Output the [X, Y] coordinate of the center of the cell containing the given text.  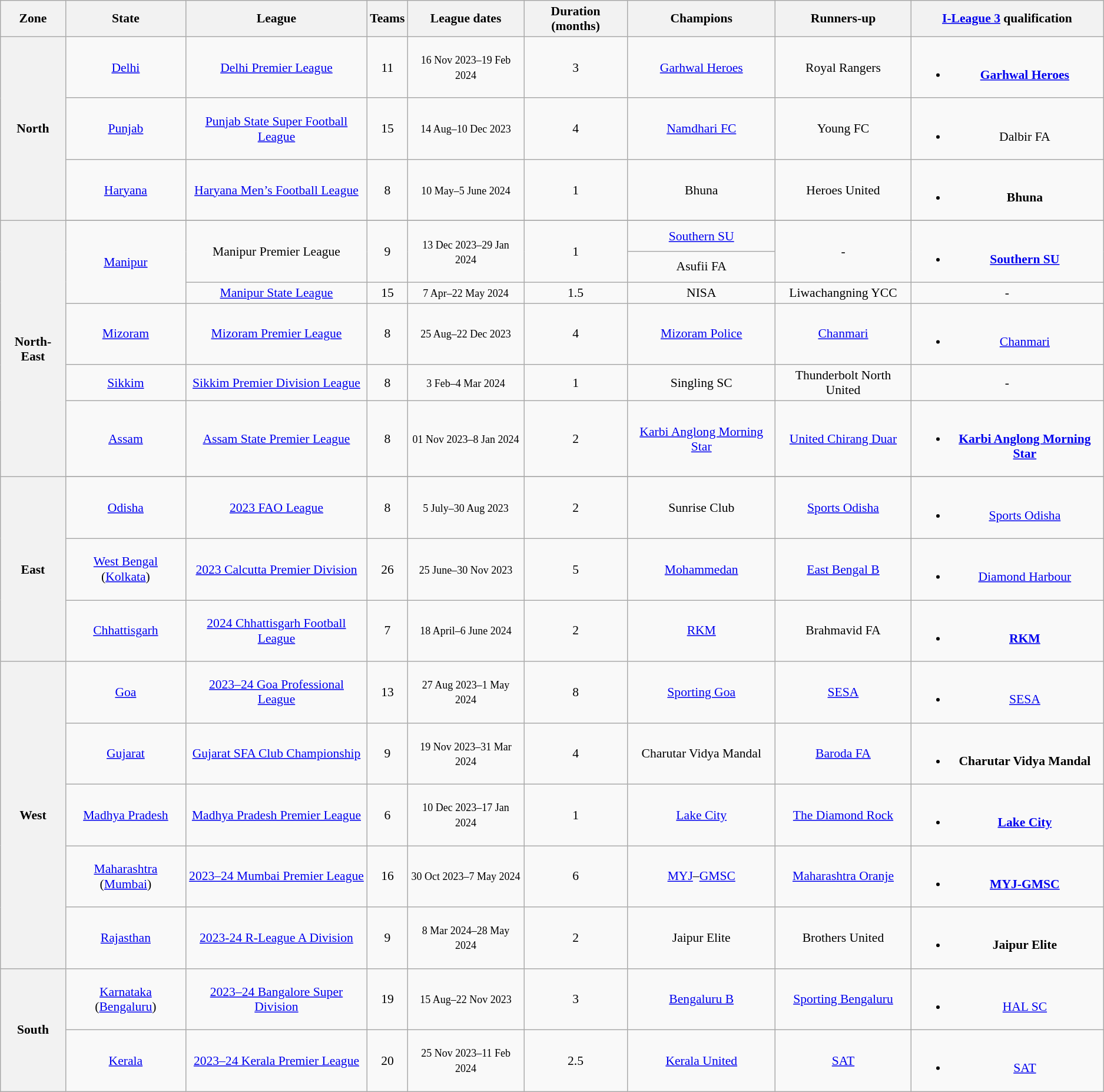
2023–24 Goa Professional League [277, 692]
Kerala [126, 1061]
2023 Calcutta Premier Division [277, 570]
Chhattisgarh [126, 631]
16 [387, 876]
2023 FAO League [277, 508]
16 Nov 2023–19 Feb 2024 [466, 67]
Brahmavid FA [843, 631]
Odisha [126, 508]
Asufii FA [702, 267]
The Diamond Rock [843, 815]
5 [576, 570]
2023–24 Kerala Premier League [277, 1061]
Champions [702, 19]
11 [387, 67]
Royal Rangers [843, 67]
1.5 [576, 293]
2023–24 Mumbai Premier League [277, 876]
25 Nov 2023–11 Feb 2024 [466, 1061]
7 [387, 631]
13 [387, 692]
Bengaluru B [702, 1000]
3 Feb–4 Mar 2024 [466, 383]
Sunrise Club [702, 508]
Rajasthan [126, 938]
Gujarat SFA Club Championship [277, 753]
Thunderbolt North United [843, 383]
Sikkim [126, 383]
2023-24 R-League A Division [277, 938]
NISA [702, 293]
West Bengal (Kolkata) [126, 570]
2.5 [576, 1061]
East [33, 569]
League dates [466, 19]
Assam State Premier League [277, 439]
Teams [387, 19]
Delhi [126, 67]
30 Oct 2023–7 May 2024 [466, 876]
Sikkim Premier Division League [277, 383]
Manipur Premier League [277, 252]
Namdhari FC [702, 129]
2023–24 Bangalore Super Division [277, 1000]
Singling SC [702, 383]
Maharashtra (Mumbai) [126, 876]
Brothers United [843, 938]
Madhya Pradesh Premier League [277, 815]
League [277, 19]
Liwachangning YCC [843, 293]
27 Aug 2023–1 May 2024 [466, 692]
Haryana [126, 190]
I-League 3 qualification [1007, 19]
Mizoram [126, 334]
15 Aug–22 Nov 2023 [466, 1000]
Manipur [126, 262]
Zone [33, 19]
Baroda FA [843, 753]
West [33, 815]
25 Aug–22 Dec 2023 [466, 334]
Maharashtra Oranje [843, 876]
Gujarat [126, 753]
19 [387, 1000]
01 Nov 2023–8 Jan 2024 [466, 439]
25 June–30 Nov 2023 [466, 570]
Diamond Harbour [1007, 570]
Haryana Men’s Football League [277, 190]
20 [387, 1061]
Assam [126, 439]
Punjab State Super Football League [277, 129]
Manipur State League [277, 293]
Dalbir FA [1007, 129]
State [126, 19]
North [33, 128]
19 Nov 2023–31 Mar 2024 [466, 753]
Madhya Pradesh [126, 815]
8 Mar 2024–28 May 2024 [466, 938]
MYJ-GMSC [1007, 876]
26 [387, 570]
North-East [33, 349]
Young FC [843, 129]
Sporting Bengaluru [843, 1000]
7 Apr–22 May 2024 [466, 293]
18 April–6 June 2024 [466, 631]
United Chirang Duar [843, 439]
Mohammedan [702, 570]
Goa [126, 692]
Punjab [126, 129]
Sporting Goa [702, 692]
Kerala United [702, 1061]
13 Dec 2023–29 Jan 2024 [466, 252]
Delhi Premier League [277, 67]
Duration (months) [576, 19]
14 Aug–10 Dec 2023 [466, 129]
South [33, 1031]
MYJ–GMSC [702, 876]
10 Dec 2023–17 Jan 2024 [466, 815]
East Bengal B [843, 570]
Mizoram Premier League [277, 334]
Karnataka (Bengaluru) [126, 1000]
10 May–5 June 2024 [466, 190]
5 July–30 Aug 2023 [466, 508]
Runners-up [843, 19]
HAL SC [1007, 1000]
Heroes United [843, 190]
Mizoram Police [702, 334]
2024 Chhattisgarh Football League [277, 631]
